Return (X, Y) of the center of cell containing provided text 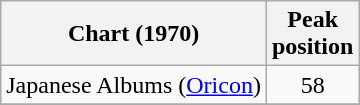
Chart (1970) (134, 34)
Japanese Albums (Oricon) (134, 85)
Peak position (312, 34)
58 (312, 85)
